Detect which cell encompasses the target text, then output its [x, y] center coordinate. 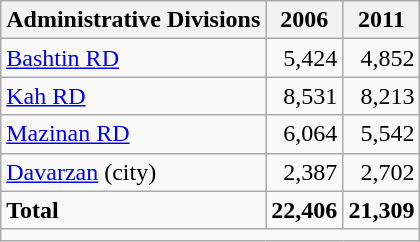
2011 [382, 20]
2,387 [304, 172]
22,406 [304, 210]
6,064 [304, 134]
Bashtin RD [134, 58]
2,702 [382, 172]
Kah RD [134, 96]
21,309 [382, 210]
5,424 [304, 58]
Davarzan (city) [134, 172]
5,542 [382, 134]
8,531 [304, 96]
8,213 [382, 96]
Administrative Divisions [134, 20]
Total [134, 210]
Mazinan RD [134, 134]
4,852 [382, 58]
2006 [304, 20]
